Detect which cell encompasses the target text, then output its (X, Y) center coordinate. 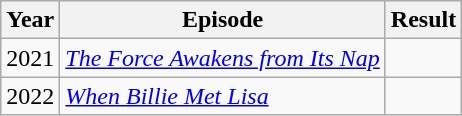
When Billie Met Lisa (223, 96)
Episode (223, 20)
Result (423, 20)
Year (30, 20)
The Force Awakens from Its Nap (223, 58)
2021 (30, 58)
2022 (30, 96)
